Extract the [X, Y] coordinate from the center of the cell holding the provided text.  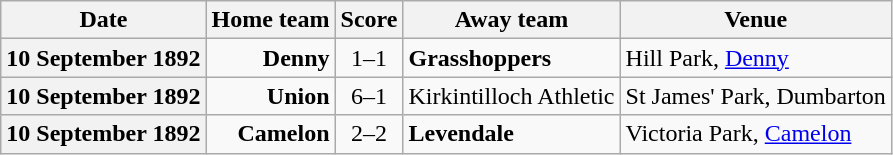
2–2 [369, 134]
Grasshoppers [512, 58]
Kirkintilloch Athletic [512, 96]
Away team [512, 20]
Union [270, 96]
Camelon [270, 134]
1–1 [369, 58]
Home team [270, 20]
St James' Park, Dumbarton [756, 96]
Hill Park, Denny [756, 58]
Date [104, 20]
Levendale [512, 134]
Victoria Park, Camelon [756, 134]
Score [369, 20]
6–1 [369, 96]
Denny [270, 58]
Venue [756, 20]
